Search for the cell housing the specified text and yield its [x, y] center coordinate. 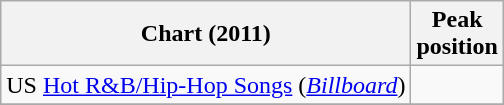
Chart (2011) [206, 34]
Peakposition [457, 34]
US Hot R&B/Hip-Hop Songs (Billboard) [206, 85]
